Return (x, y) of the center of cell containing provided text 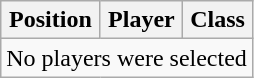
Class (218, 20)
Position (50, 20)
No players were selected (127, 58)
Player (141, 20)
